For the text-containing cell, return its midpoint in [x, y] coordinate format. 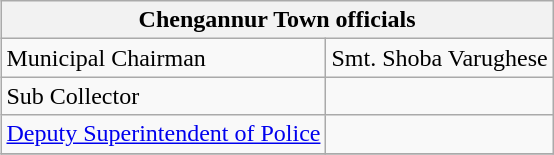
Sub Collector [164, 96]
Municipal Chairman [164, 58]
Smt. Shoba Varughese [440, 58]
Chengannur Town officials [277, 20]
Deputy Superintendent of Police [164, 134]
